Locate the cell with the specified text and output its [x, y] center coordinate. 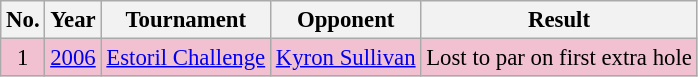
1 [23, 58]
Lost to par on first extra hole [559, 58]
Year [73, 20]
Estoril Challenge [186, 58]
Opponent [345, 20]
2006 [73, 58]
Result [559, 20]
Kyron Sullivan [345, 58]
Tournament [186, 20]
No. [23, 20]
